Determine the (X, Y) coordinate at the center of the cell enclosing the given text.  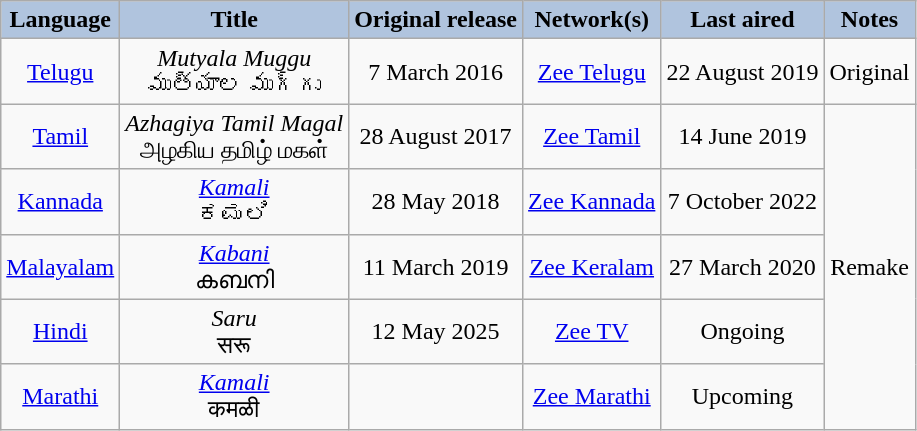
7 March 2016 (436, 72)
Azhagiya Tamil Magal அழகிய தமிழ் மகள் (234, 136)
Mutyala Muggu ముత్యాల ముగ్గు (234, 72)
12 May 2025 (436, 332)
Zee TV (592, 332)
Upcoming (742, 396)
Original (870, 72)
Kamali ಕಮಲಿ (234, 202)
Original release (436, 20)
28 August 2017 (436, 136)
Ongoing (742, 332)
Notes (870, 20)
Last aired (742, 20)
Kabani കബനി (234, 266)
11 March 2019 (436, 266)
Zee Telugu (592, 72)
Hindi (60, 332)
Network(s) (592, 20)
7 October 2022 (742, 202)
Telugu (60, 72)
Zee Marathi (592, 396)
22 August 2019 (742, 72)
Zee Tamil (592, 136)
Malayalam (60, 266)
Zee Kannada (592, 202)
Zee Keralam (592, 266)
Tamil (60, 136)
14 June 2019 (742, 136)
27 March 2020 (742, 266)
Saru सरू (234, 332)
Kamali कमळी (234, 396)
Title (234, 20)
Language (60, 20)
28 May 2018 (436, 202)
Remake (870, 266)
Kannada (60, 202)
Marathi (60, 396)
